Capture the cell that displays the provided text and extract its [X, Y] central coordinate. 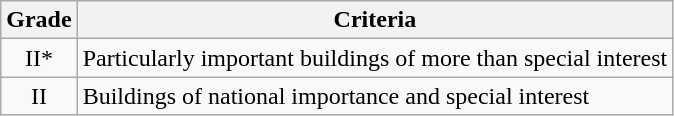
Buildings of national importance and special interest [375, 96]
II [39, 96]
Grade [39, 20]
II* [39, 58]
Criteria [375, 20]
Particularly important buildings of more than special interest [375, 58]
